Extract the (x, y) coordinate from the center of the cell holding the provided text.  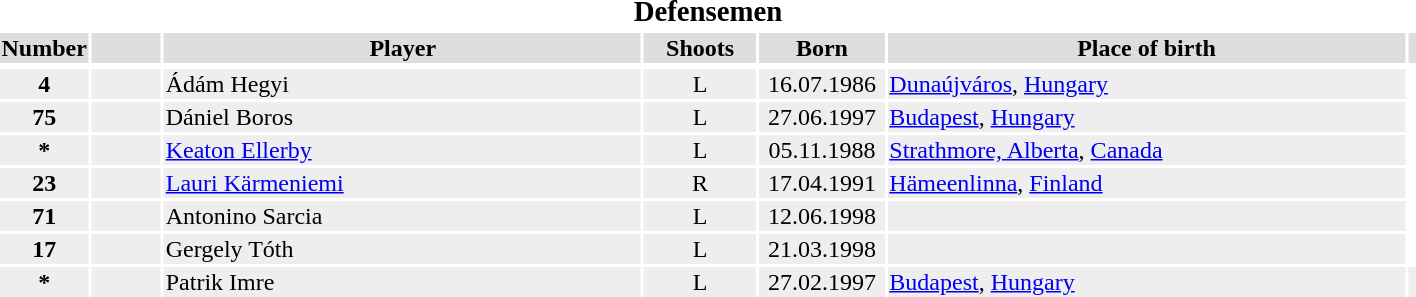
Patrik Imre (402, 282)
Player (402, 48)
Dunaújváros, Hungary (1146, 84)
Antonino Sarcia (402, 216)
Shoots (700, 48)
23 (44, 183)
Strathmore, Alberta, Canada (1146, 150)
71 (44, 216)
Number (44, 48)
17.04.1991 (822, 183)
Keaton Ellerby (402, 150)
Gergely Tóth (402, 249)
Place of birth (1146, 48)
Ádám Hegyi (402, 84)
17 (44, 249)
05.11.1988 (822, 150)
12.06.1998 (822, 216)
Hämeenlinna, Finland (1146, 183)
27.02.1997 (822, 282)
27.06.1997 (822, 117)
75 (44, 117)
Dániel Boros (402, 117)
21.03.1998 (822, 249)
16.07.1986 (822, 84)
Born (822, 48)
R (700, 183)
4 (44, 84)
Lauri Kärmeniemi (402, 183)
